Find where the given text appears and provide that cell's center as (x, y) coordinate. 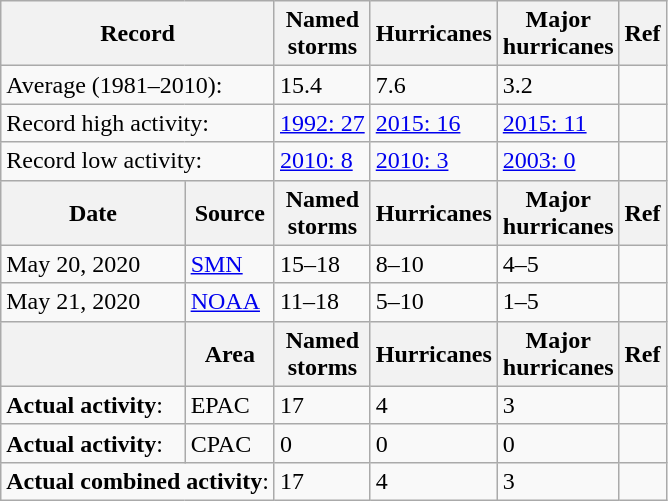
Actual combined activity: (138, 481)
SMN (230, 264)
2015: 16 (434, 123)
Record low activity: (138, 161)
8–10 (434, 264)
2015: 11 (558, 123)
5–10 (434, 302)
EPAC (230, 405)
15.4 (322, 85)
2010: 8 (322, 161)
15–18 (322, 264)
1992: 27 (322, 123)
Source (230, 212)
4–5 (558, 264)
2003: 0 (558, 161)
May 21, 2020 (93, 302)
May 20, 2020 (93, 264)
3.2 (558, 85)
Area (230, 354)
2010: 3 (434, 161)
NOAA (230, 302)
1–5 (558, 302)
CPAC (230, 443)
Date (93, 212)
Record (138, 34)
11–18 (322, 302)
Record high activity: (138, 123)
7.6 (434, 85)
Average (1981–2010): (138, 85)
